Output the [x, y] coordinate of the center of the cell containing the given text.  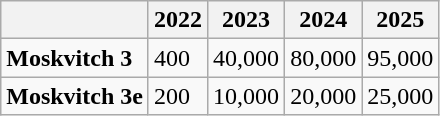
95,000 [400, 58]
25,000 [400, 96]
2025 [400, 20]
2024 [324, 20]
40,000 [246, 58]
Moskvitch 3 [75, 58]
2023 [246, 20]
400 [178, 58]
200 [178, 96]
20,000 [324, 96]
10,000 [246, 96]
80,000 [324, 58]
2022 [178, 20]
Moskvitch 3e [75, 96]
